From the cell containing the given text, extract its center point as [x, y] coordinate. 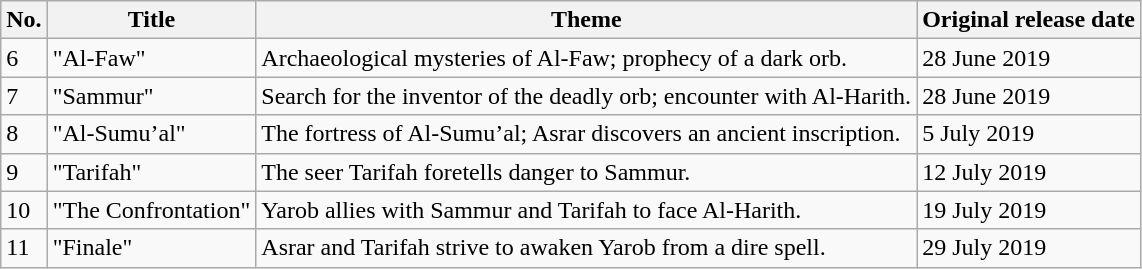
5 July 2019 [1029, 134]
29 July 2019 [1029, 248]
7 [24, 96]
No. [24, 20]
Asrar and Tarifah strive to awaken Yarob from a dire spell. [586, 248]
9 [24, 172]
10 [24, 210]
"Al‑Sumu’al" [152, 134]
Original release date [1029, 20]
Yarob allies with Sammur and Tarifah to face Al‑Harith. [586, 210]
19 July 2019 [1029, 210]
Title [152, 20]
Theme [586, 20]
12 July 2019 [1029, 172]
11 [24, 248]
"Sammur" [152, 96]
The seer Tarifah foretells danger to Sammur. [586, 172]
"The Confrontation" [152, 210]
The fortress of Al‑Sumu’al; Asrar discovers an ancient inscription. [586, 134]
"Tarifah" [152, 172]
"Al‑Faw" [152, 58]
Search for the inventor of the deadly orb; encounter with Al‑Harith. [586, 96]
"Finale" [152, 248]
Archaeological mysteries of Al‑Faw; prophecy of a dark orb. [586, 58]
6 [24, 58]
8 [24, 134]
